Scan for the cell matching the given text and deliver its [x, y] coordinate at center. 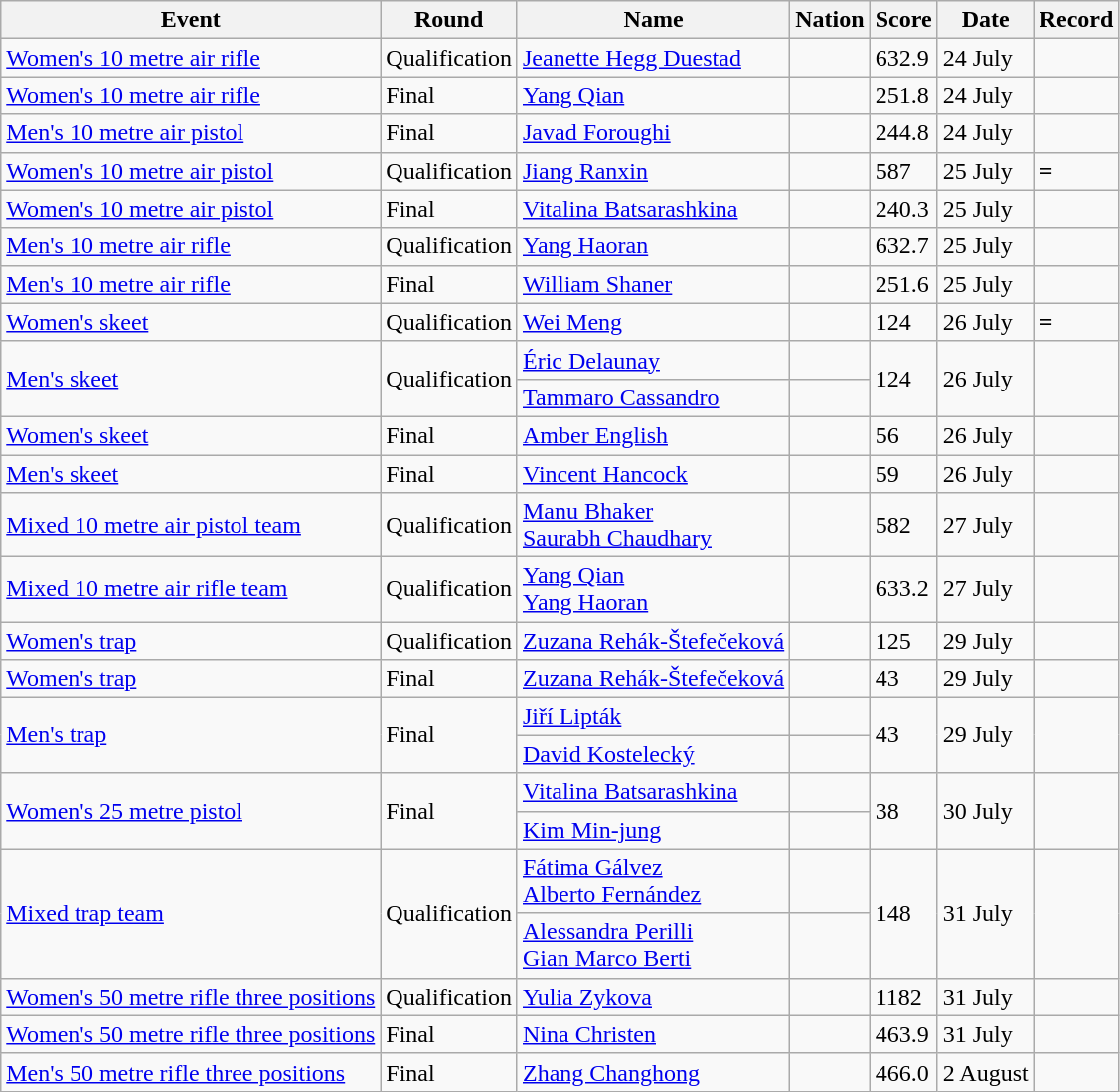
30 July [986, 811]
59 [903, 474]
463.9 [903, 1034]
Mixed 10 metre air pistol team [191, 525]
240.3 [903, 209]
125 [903, 641]
251.8 [903, 95]
251.6 [903, 284]
148 [903, 913]
Men's trap [191, 735]
Kim Min-jung [653, 830]
466.0 [903, 1072]
Alessandra PerilliGian Marco Berti [653, 946]
Yulia Zykova [653, 997]
Name [653, 20]
Nation [830, 20]
Nina Christen [653, 1034]
Javad Foroughi [653, 133]
Jiří Lipták [653, 716]
Women's 25 metre pistol [191, 811]
632.9 [903, 58]
244.8 [903, 133]
Mixed trap team [191, 913]
2 August [986, 1072]
Men's 50 metre rifle three positions [191, 1072]
Event [191, 20]
582 [903, 525]
Men's 10 metre air pistol [191, 133]
Yang QianYang Haoran [653, 590]
Manu BhakerSaurabh Chaudhary [653, 525]
Fátima GálvezAlberto Fernández [653, 880]
56 [903, 435]
Vincent Hancock [653, 474]
632.7 [903, 246]
Éric Delaunay [653, 360]
Round [449, 20]
David Kostelecký [653, 754]
Wei Meng [653, 322]
Yang Qian [653, 95]
Mixed 10 metre air rifle team [191, 590]
Jeanette Hegg Duestad [653, 58]
Record [1076, 20]
Date [986, 20]
1182 [903, 997]
Amber English [653, 435]
Jiang Ranxin [653, 171]
Yang Haoran [653, 246]
633.2 [903, 590]
Score [903, 20]
William Shaner [653, 284]
587 [903, 171]
38 [903, 811]
Zhang Changhong [653, 1072]
Tammaro Cassandro [653, 397]
